Provide the (x, y) coordinate of the cell's center where the given text is located.  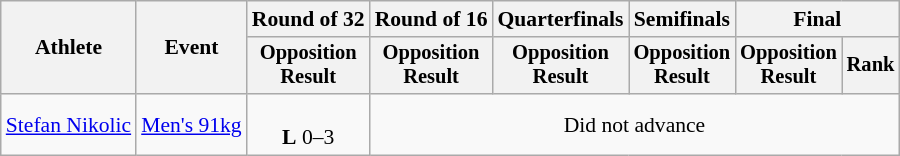
Rank (871, 66)
Round of 32 (308, 19)
Round of 16 (432, 19)
L 0–3 (308, 124)
Quarterfinals (560, 19)
Final (817, 19)
Semifinals (682, 19)
Event (192, 48)
Men's 91kg (192, 124)
Athlete (68, 48)
Did not advance (635, 124)
Stefan Nikolic (68, 124)
